Determine the (x, y) coordinate at the center of the cell enclosing the given text.  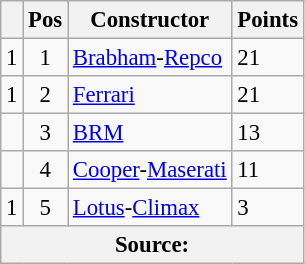
Points (268, 20)
BRM (150, 133)
Source: (152, 245)
4 (46, 170)
Lotus-Climax (150, 208)
Pos (46, 20)
2 (46, 95)
5 (46, 208)
11 (268, 170)
Constructor (150, 20)
Brabham-Repco (150, 58)
Cooper-Maserati (150, 170)
13 (268, 133)
Ferrari (150, 95)
